Identify which cell holds the provided text, then report its [X, Y] central coordinate. 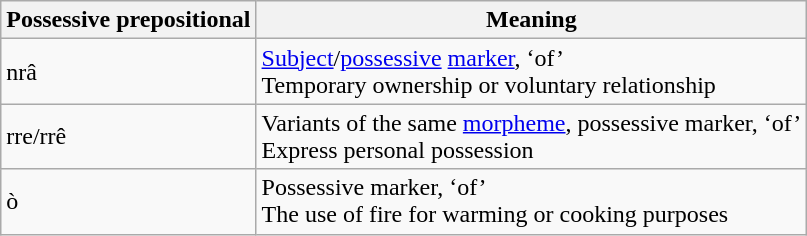
Meaning [532, 20]
nrâ [128, 72]
Possessive marker, ‘of’The use of fire for warming or cooking purposes [532, 202]
rre/rrê [128, 136]
Subject/possessive marker, ‘of’Temporary ownership or voluntary relationship [532, 72]
ò [128, 202]
Variants of the same morpheme, possessive marker, ‘of’Express personal possession [532, 136]
Possessive prepositional [128, 20]
